Pinpoint the cell where the given text exists, returning its (X, Y) midpoint coordinate. 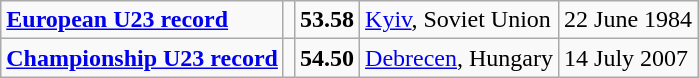
14 July 2007 (628, 58)
European U23 record (142, 20)
22 June 1984 (628, 20)
53.58 (326, 20)
54.50 (326, 58)
Debrecen, Hungary (460, 58)
Championship U23 record (142, 58)
Kyiv, Soviet Union (460, 20)
